Locate the cell with the specified text and output its (x, y) center coordinate. 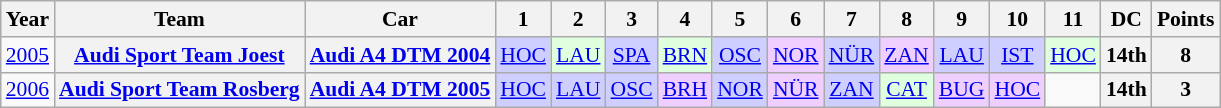
2006 (28, 90)
Audi Sport Team Joest (180, 55)
SPA (632, 55)
CAT (906, 90)
7 (852, 19)
Points (1186, 19)
11 (1073, 19)
BUG (962, 90)
1 (523, 19)
2005 (28, 55)
2 (578, 19)
Car (400, 19)
Team (180, 19)
9 (962, 19)
6 (796, 19)
5 (740, 19)
BRN (686, 55)
Audi Sport Team Rosberg (180, 90)
IST (1017, 55)
BRH (686, 90)
4 (686, 19)
10 (1017, 19)
Audi A4 DTM 2004 (400, 55)
Audi A4 DTM 2005 (400, 90)
DC (1126, 19)
Year (28, 19)
